Detect which cell encompasses the target text, then output its [X, Y] center coordinate. 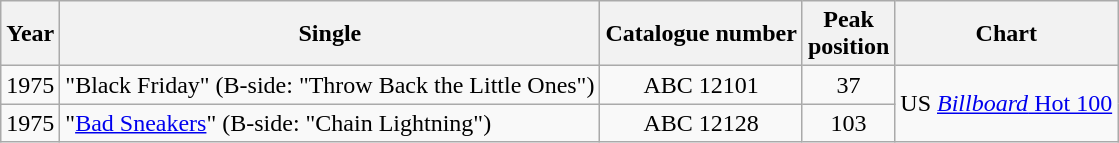
"Black Friday" (B-side: "Throw Back the Little Ones") [330, 85]
37 [848, 85]
Peakposition [848, 34]
ABC 12128 [701, 123]
US Billboard Hot 100 [1006, 104]
103 [848, 123]
Catalogue number [701, 34]
"Bad Sneakers" (B-side: "Chain Lightning") [330, 123]
Year [30, 34]
Chart [1006, 34]
Single [330, 34]
ABC 12101 [701, 85]
